Locate the cell with the specified text and output its (x, y) center coordinate. 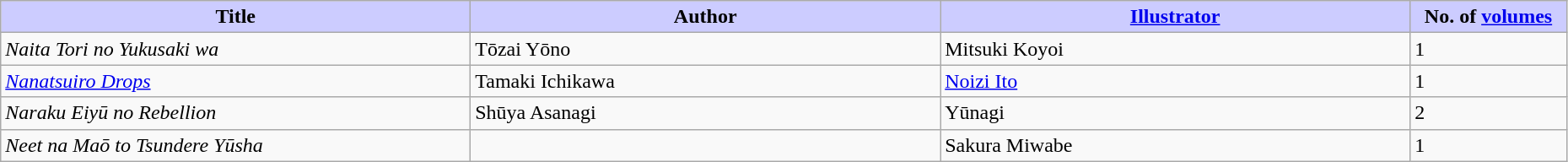
Shūya Asanagi (705, 113)
Illustrator (1176, 17)
Title (236, 17)
No. of volumes (1489, 17)
Yūnagi (1176, 113)
Neet na Maō to Tsundere Yūsha (236, 145)
Tōzai Yōno (705, 49)
Nanatsuiro Drops (236, 81)
Naita Tori no Yukusaki wa (236, 49)
Noizi Ito (1176, 81)
2 (1489, 113)
Naraku Eiyū no Rebellion (236, 113)
Tamaki Ichikawa (705, 81)
Author (705, 17)
Sakura Miwabe (1176, 145)
Mitsuki Koyoi (1176, 49)
